Locate the cell with the specified text and output its [x, y] center coordinate. 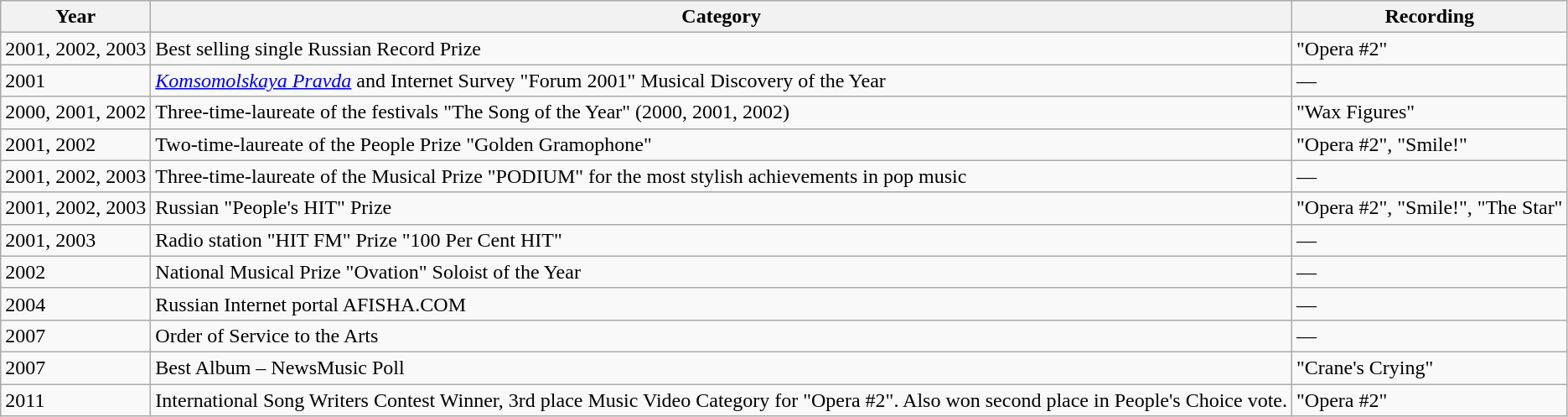
Two-time-laureate of the People Prize "Golden Gramophone" [722, 144]
National Musical Prize "Ovation" Soloist of the Year [722, 272]
Komsomolskaya Pravda and Internet Survey "Forum 2001" Musical Discovery of the Year [722, 81]
"Crane's Crying" [1430, 367]
"Wax Figures" [1430, 112]
Russian Internet portal AFISHA.COM [722, 304]
Best Album – NewsMusic Poll [722, 367]
"Opera #2", "Smile!" [1430, 144]
Recording [1430, 17]
2000, 2001, 2002 [75, 112]
Three-time-laureate of the Musical Prize "PODIUM" for the most stylish achievements in pop music [722, 176]
Radio station "HIT FM" Prize "100 Per Cent HIT" [722, 240]
2001, 2002 [75, 144]
Order of Service to the Arts [722, 336]
2001, 2003 [75, 240]
Best selling single Russian Record Prize [722, 49]
Russian "People's HIT" Prize [722, 208]
2002 [75, 272]
2001 [75, 81]
Category [722, 17]
Year [75, 17]
2004 [75, 304]
"Opera #2", "Smile!", "The Star" [1430, 208]
Three-time-laureate of the festivals "The Song of the Year" (2000, 2001, 2002) [722, 112]
International Song Writers Contest Winner, 3rd place Music Video Category for "Opera #2". Also won second place in People's Choice vote. [722, 400]
2011 [75, 400]
